Output the [X, Y] coordinate of the center of the cell containing the given text.  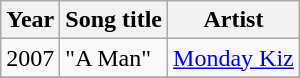
Monday Kiz [234, 58]
Artist [234, 20]
2007 [30, 58]
Year [30, 20]
Song title [114, 20]
"A Man" [114, 58]
